Determine the (X, Y) coordinate at the center of the cell enclosing the given text.  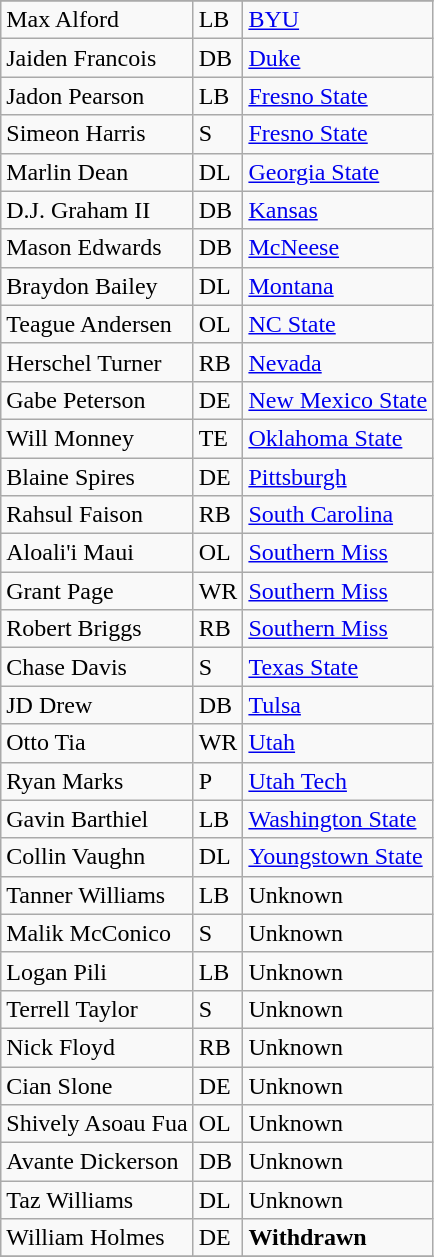
South Carolina (338, 515)
Jaiden Francois (97, 58)
Utah (338, 743)
BYU (338, 20)
Youngstown State (338, 857)
Mason Edwards (97, 248)
Avante Dickerson (97, 1162)
NC State (338, 324)
TE (218, 438)
Robert Briggs (97, 629)
Otto Tia (97, 743)
Rahsul Faison (97, 515)
Duke (338, 58)
Gavin Barthiel (97, 819)
Montana (338, 286)
Shively Asoau Fua (97, 1124)
Taz Williams (97, 1200)
Simeon Harris (97, 134)
Utah Tech (338, 781)
Logan Pili (97, 971)
Jadon Pearson (97, 96)
New Mexico State (338, 400)
JD Drew (97, 705)
Oklahoma State (338, 438)
Cian Slone (97, 1085)
Ryan Marks (97, 781)
Tulsa (338, 705)
Collin Vaughn (97, 857)
William Holmes (97, 1238)
Nick Floyd (97, 1047)
Kansas (338, 210)
P (218, 781)
Marlin Dean (97, 172)
Malik McConico (97, 933)
Georgia State (338, 172)
Washington State (338, 819)
Herschel Turner (97, 362)
Will Monney (97, 438)
Braydon Bailey (97, 286)
Nevada (338, 362)
McNeese (338, 248)
Aloali'i Maui (97, 553)
Pittsburgh (338, 477)
Texas State (338, 667)
Max Alford (97, 20)
Tanner Williams (97, 895)
Withdrawn (338, 1238)
Blaine Spires (97, 477)
Terrell Taylor (97, 1009)
Teague Andersen (97, 324)
Grant Page (97, 591)
D.J. Graham II (97, 210)
Chase Davis (97, 667)
Gabe Peterson (97, 400)
